Determine the (X, Y) coordinate at the center of the cell enclosing the given text.  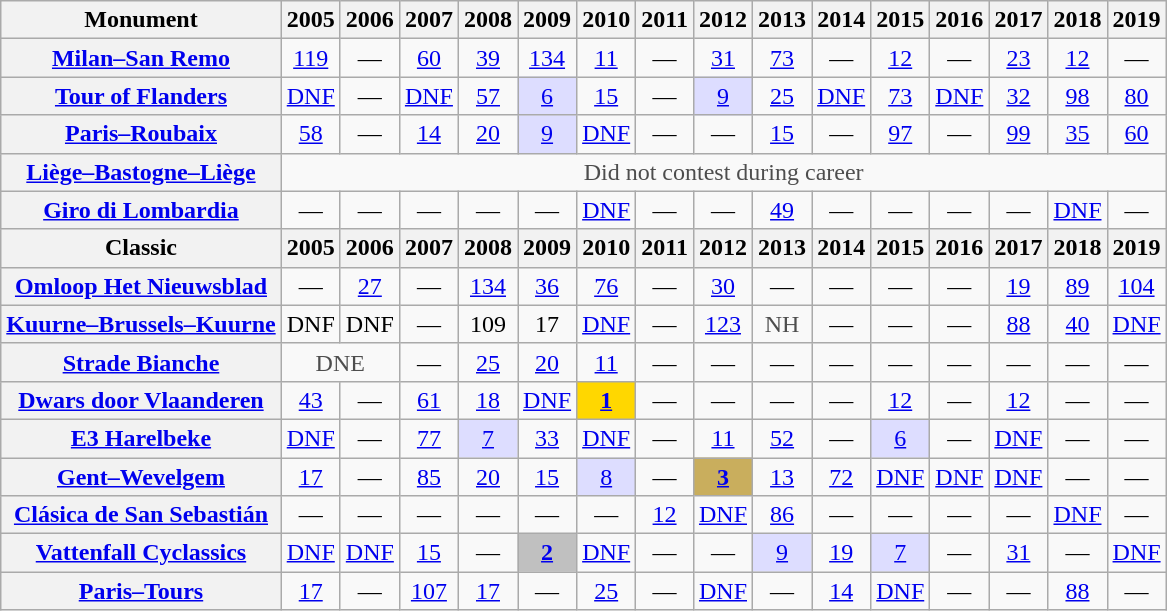
61 (428, 400)
36 (548, 286)
Vattenfall Cyclassics (141, 553)
Liège–Bastogne–Liège (141, 172)
NH (782, 324)
Gent–Wevelgem (141, 477)
3 (722, 477)
52 (782, 438)
18 (488, 400)
119 (310, 58)
85 (428, 477)
123 (722, 324)
30 (722, 286)
Strade Bianche (141, 362)
58 (310, 134)
80 (1136, 96)
107 (428, 591)
8 (606, 477)
109 (488, 324)
49 (782, 210)
97 (900, 134)
40 (1078, 324)
Dwars door Vlaanderen (141, 400)
99 (1018, 134)
39 (488, 58)
33 (548, 438)
Monument (141, 20)
72 (842, 477)
Classic (141, 248)
Tour of Flanders (141, 96)
89 (1078, 286)
32 (1018, 96)
13 (782, 477)
DNE (340, 362)
27 (370, 286)
Giro di Lombardia (141, 210)
Kuurne–Brussels–Kuurne (141, 324)
98 (1078, 96)
76 (606, 286)
2 (548, 553)
E3 Harelbeke (141, 438)
35 (1078, 134)
Milan–San Remo (141, 58)
Clásica de San Sebastián (141, 515)
86 (782, 515)
43 (310, 400)
77 (428, 438)
104 (1136, 286)
1 (606, 400)
57 (488, 96)
Did not contest during career (724, 172)
Paris–Tours (141, 591)
Paris–Roubaix (141, 134)
Omloop Het Nieuwsblad (141, 286)
23 (1018, 58)
